Locate the cell with the specified text and output its (x, y) center coordinate. 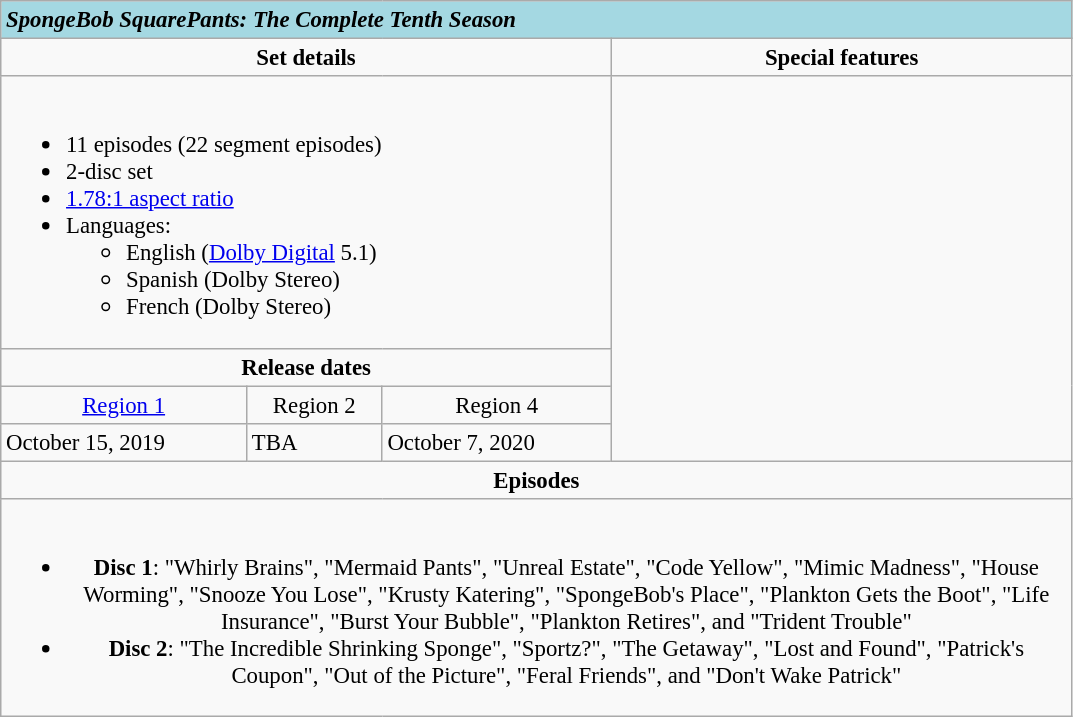
SpongeBob SquarePants: The Complete Tenth Season (536, 20)
Region 1 (124, 405)
October 15, 2019 (124, 442)
Region 2 (314, 405)
Region 4 (496, 405)
Special features (842, 58)
TBA (314, 442)
Set details (306, 58)
Episodes (536, 480)
Release dates (306, 367)
11 episodes (22 segment episodes)2-disc set1.78:1 aspect ratioLanguages:English (Dolby Digital 5.1)Spanish (Dolby Stereo)French (Dolby Stereo) (306, 212)
October 7, 2020 (496, 442)
